Locate the cell with the specified text and output its (X, Y) center coordinate. 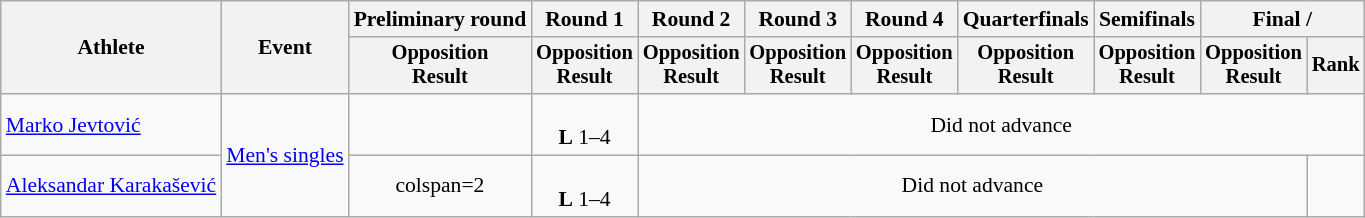
Quarterfinals (1026, 19)
Round 2 (692, 19)
Round 3 (798, 19)
Rank (1336, 66)
Aleksandar Karakašević (111, 186)
Semifinals (1148, 19)
Athlete (111, 48)
Event (284, 48)
Marko Jevtović (111, 124)
colspan=2 (440, 186)
Final / (1282, 19)
Round 1 (584, 19)
Preliminary round (440, 19)
Men's singles (284, 155)
Round 4 (904, 19)
